Return [x, y] of the center of cell containing provided text 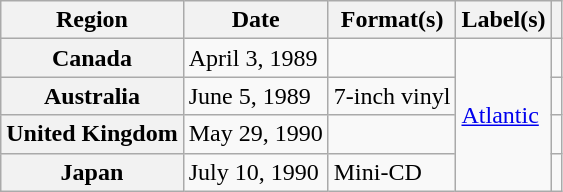
Region [92, 20]
May 29, 1990 [256, 134]
Australia [92, 96]
Japan [92, 172]
Format(s) [392, 20]
April 3, 1989 [256, 58]
Atlantic [504, 115]
Mini-CD [392, 172]
Date [256, 20]
United Kingdom [92, 134]
7-inch vinyl [392, 96]
Label(s) [504, 20]
Canada [92, 58]
June 5, 1989 [256, 96]
July 10, 1990 [256, 172]
